Return the (x, y) coordinate for the center point of the cell that contains the specified text.  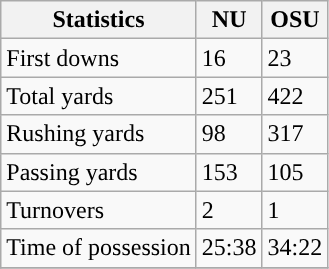
251 (229, 96)
Statistics (99, 20)
25:38 (229, 248)
NU (229, 20)
Rushing yards (99, 134)
98 (229, 134)
34:22 (295, 248)
OSU (295, 20)
Time of possession (99, 248)
153 (229, 172)
16 (229, 58)
Passing yards (99, 172)
105 (295, 172)
First downs (99, 58)
Turnovers (99, 210)
422 (295, 96)
317 (295, 134)
1 (295, 210)
23 (295, 58)
Total yards (99, 96)
2 (229, 210)
